Return (X, Y) of the center of cell containing provided text 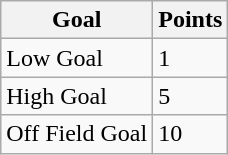
1 (190, 58)
High Goal (77, 96)
10 (190, 134)
Off Field Goal (77, 134)
5 (190, 96)
Points (190, 20)
Goal (77, 20)
Low Goal (77, 58)
